From the cell containing the given text, extract its center point as [x, y] coordinate. 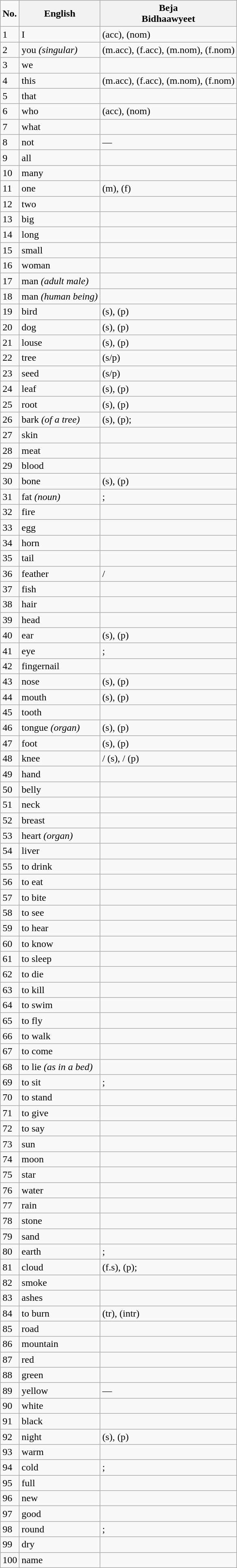
who [60, 111]
55 [10, 866]
fat (noun) [60, 497]
that [60, 96]
tail [60, 558]
rain [60, 1206]
6 [10, 111]
34 [10, 543]
35 [10, 558]
89 [10, 1390]
feather [60, 574]
52 [10, 820]
91 [10, 1421]
to bite [60, 897]
cold [60, 1468]
fire [60, 512]
60 [10, 944]
24 [10, 389]
good [60, 1514]
to swim [60, 1005]
blood [60, 466]
eye [60, 651]
92 [10, 1437]
/ [169, 574]
75 [10, 1174]
leaf [60, 389]
83 [10, 1298]
tooth [60, 713]
woman [60, 266]
29 [10, 466]
51 [10, 805]
smoke [60, 1283]
97 [10, 1514]
skin [60, 435]
to say [60, 1128]
seed [60, 373]
bone [60, 481]
bird [60, 312]
76 [10, 1190]
49 [10, 774]
star [60, 1174]
we [60, 65]
to know [60, 944]
tree [60, 358]
62 [10, 974]
8 [10, 142]
16 [10, 266]
you (singular) [60, 50]
41 [10, 651]
30 [10, 481]
86 [10, 1344]
louse [60, 343]
this [60, 81]
dog [60, 327]
45 [10, 713]
47 [10, 743]
sand [60, 1236]
90 [10, 1406]
(f.s), (p); [169, 1267]
tongue (organ) [60, 728]
81 [10, 1267]
70 [10, 1098]
what [60, 127]
ear [60, 635]
80 [10, 1252]
mountain [60, 1344]
red [60, 1360]
99 [10, 1545]
2 [10, 50]
full [60, 1483]
moon [60, 1159]
26 [10, 419]
20 [10, 327]
root [60, 404]
breast [60, 820]
98 [10, 1529]
96 [10, 1498]
57 [10, 897]
63 [10, 990]
100 [10, 1560]
new [60, 1498]
name [60, 1560]
71 [10, 1113]
58 [10, 913]
fish [60, 589]
road [60, 1329]
dry [60, 1545]
not [60, 142]
31 [10, 497]
15 [10, 250]
23 [10, 373]
knee [60, 759]
meat [60, 451]
stone [60, 1221]
to sit [60, 1082]
to burn [60, 1313]
man (human being) [60, 296]
37 [10, 589]
to drink [60, 866]
English [60, 14]
93 [10, 1452]
68 [10, 1067]
95 [10, 1483]
25 [10, 404]
all [60, 157]
to see [60, 913]
hair [60, 604]
87 [10, 1360]
53 [10, 836]
BejaBidhaawyeet [169, 14]
white [60, 1406]
earth [60, 1252]
belly [60, 789]
warm [60, 1452]
61 [10, 959]
long [60, 235]
18 [10, 296]
mouth [60, 697]
88 [10, 1375]
liver [60, 851]
38 [10, 604]
36 [10, 574]
No. [10, 14]
56 [10, 882]
3 [10, 65]
4 [10, 81]
9 [10, 157]
65 [10, 1021]
32 [10, 512]
1 [10, 34]
5 [10, 96]
I [60, 34]
14 [10, 235]
7 [10, 127]
78 [10, 1221]
85 [10, 1329]
13 [10, 219]
73 [10, 1144]
to sleep [60, 959]
head [60, 620]
heart (organ) [60, 836]
to lie (as in a bed) [60, 1067]
cloud [60, 1267]
21 [10, 343]
night [60, 1437]
39 [10, 620]
43 [10, 681]
69 [10, 1082]
48 [10, 759]
many [60, 173]
water [60, 1190]
egg [60, 528]
to die [60, 974]
44 [10, 697]
to eat [60, 882]
94 [10, 1468]
42 [10, 666]
54 [10, 851]
small [60, 250]
(tr), (intr) [169, 1313]
ashes [60, 1298]
46 [10, 728]
59 [10, 928]
big [60, 219]
10 [10, 173]
50 [10, 789]
bark (of a tree) [60, 419]
black [60, 1421]
33 [10, 528]
sun [60, 1144]
green [60, 1375]
man (adult male) [60, 281]
64 [10, 1005]
11 [10, 188]
72 [10, 1128]
67 [10, 1051]
82 [10, 1283]
to fly [60, 1021]
to kill [60, 990]
to give [60, 1113]
/ (s), / (p) [169, 759]
to stand [60, 1098]
74 [10, 1159]
round [60, 1529]
one [60, 188]
(m), (f) [169, 188]
79 [10, 1236]
66 [10, 1036]
two [60, 204]
nose [60, 681]
to walk [60, 1036]
84 [10, 1313]
28 [10, 451]
hand [60, 774]
77 [10, 1206]
foot [60, 743]
12 [10, 204]
yellow [60, 1390]
17 [10, 281]
fingernail [60, 666]
neck [60, 805]
to hear [60, 928]
27 [10, 435]
to come [60, 1051]
22 [10, 358]
19 [10, 312]
horn [60, 543]
40 [10, 635]
(s), (p); [169, 419]
